Extract the (x, y) coordinate from the center of the cell holding the provided text.  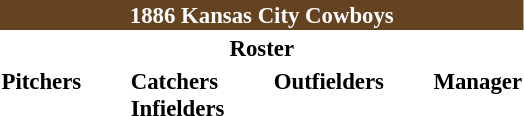
Roster (262, 48)
1886 Kansas City Cowboys (262, 15)
